Search for the cell housing the specified text and yield its (x, y) center coordinate. 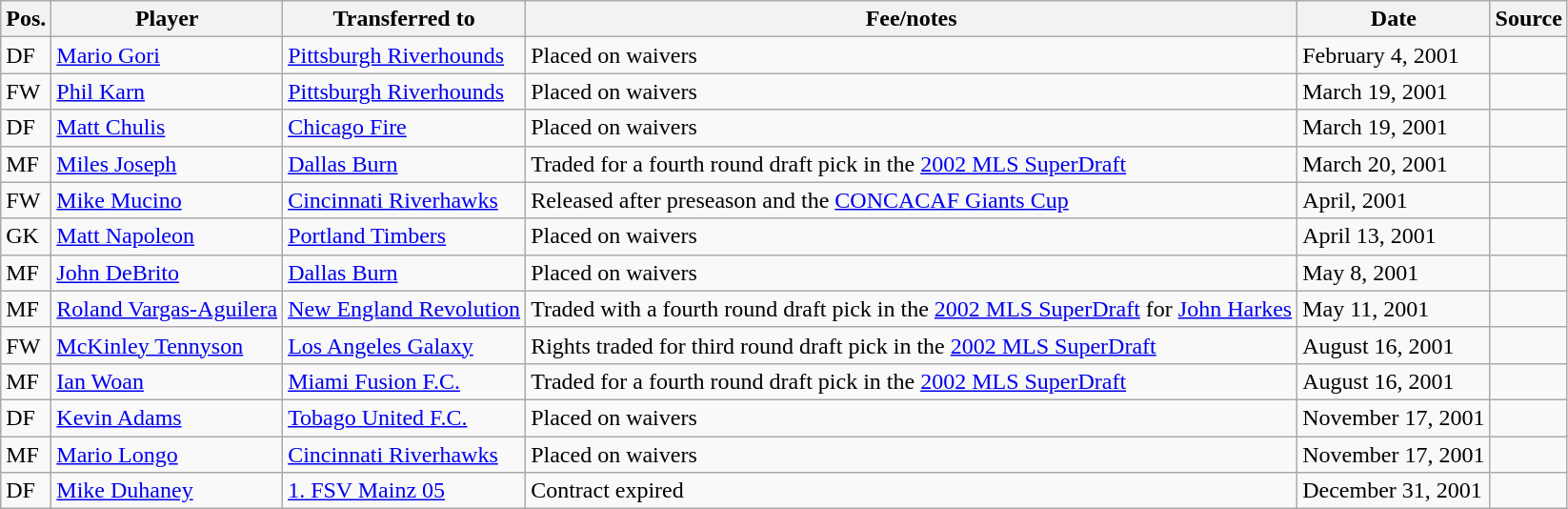
Released after preseason and the CONCACAF Giants Cup (912, 200)
February 4, 2001 (1394, 55)
Pos. (27, 19)
April 13, 2001 (1394, 236)
May 11, 2001 (1394, 309)
John DeBrito (168, 273)
May 8, 2001 (1394, 273)
Mario Gori (168, 55)
Fee/notes (912, 19)
Player (168, 19)
March 20, 2001 (1394, 164)
Rights traded for third round draft pick in the 2002 MLS SuperDraft (912, 345)
Mario Longo (168, 455)
Mike Mucino (168, 200)
Date (1394, 19)
Tobago United F.C. (404, 417)
Los Angeles Galaxy (404, 345)
Kevin Adams (168, 417)
McKinley Tennyson (168, 345)
Contract expired (912, 491)
Roland Vargas-Aguilera (168, 309)
Matt Chulis (168, 128)
Phil Karn (168, 92)
Chicago Fire (404, 128)
Miami Fusion F.C. (404, 381)
Ian Woan (168, 381)
December 31, 2001 (1394, 491)
New England Revolution (404, 309)
Source (1528, 19)
GK (27, 236)
Transferred to (404, 19)
Miles Joseph (168, 164)
1. FSV Mainz 05 (404, 491)
Traded with a fourth round draft pick in the 2002 MLS SuperDraft for John Harkes (912, 309)
April, 2001 (1394, 200)
Mike Duhaney (168, 491)
Portland Timbers (404, 236)
Matt Napoleon (168, 236)
